Capture the cell that displays the provided text and extract its [x, y] central coordinate. 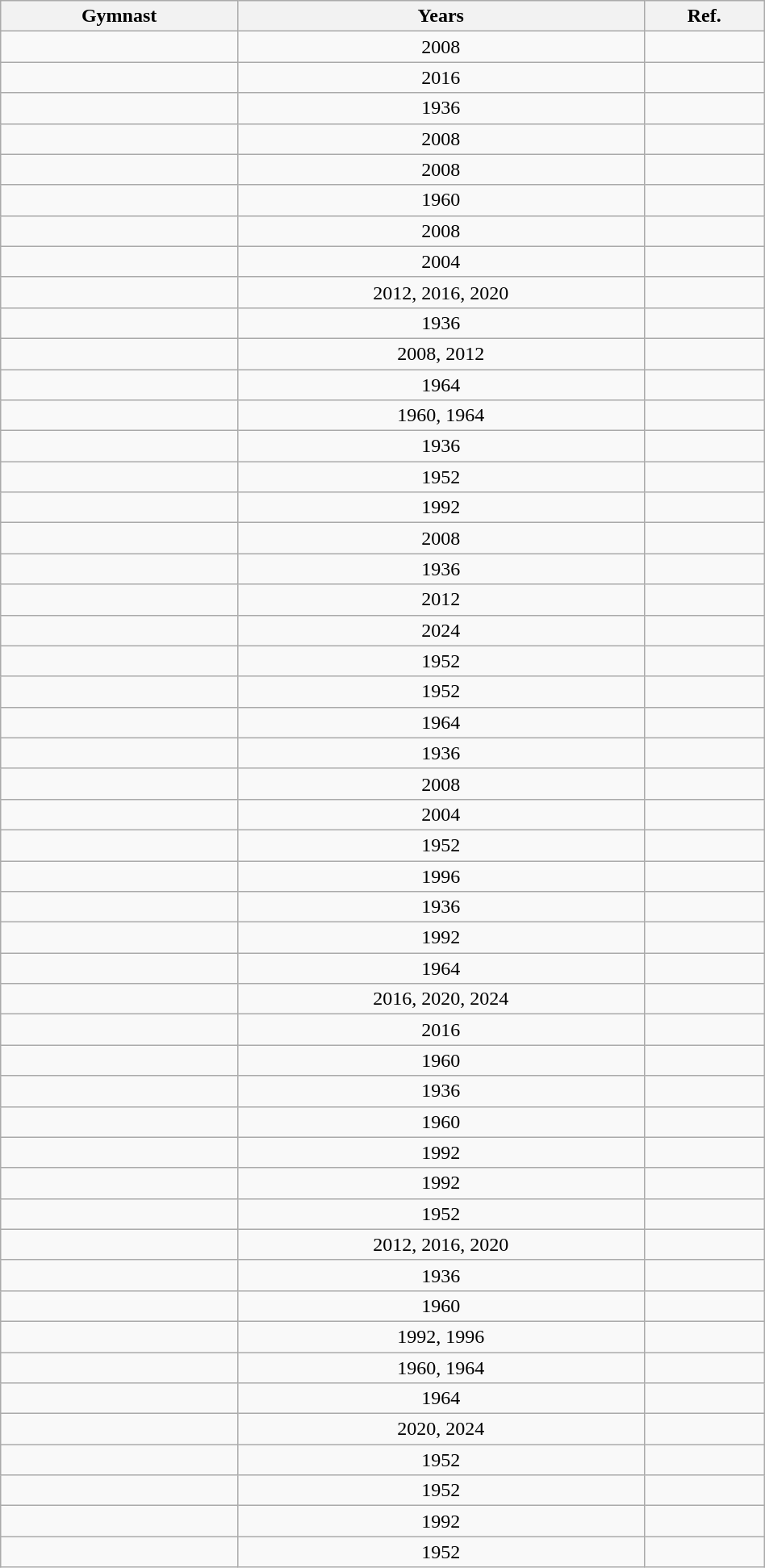
2012 [441, 600]
Gymnast [119, 16]
2016, 2020, 2024 [441, 999]
2020, 2024 [441, 1429]
Years [441, 16]
Ref. [704, 16]
2024 [441, 630]
1992, 1996 [441, 1336]
2008, 2012 [441, 353]
1996 [441, 876]
